Extract the (X, Y) coordinate from the center of the cell holding the provided text.  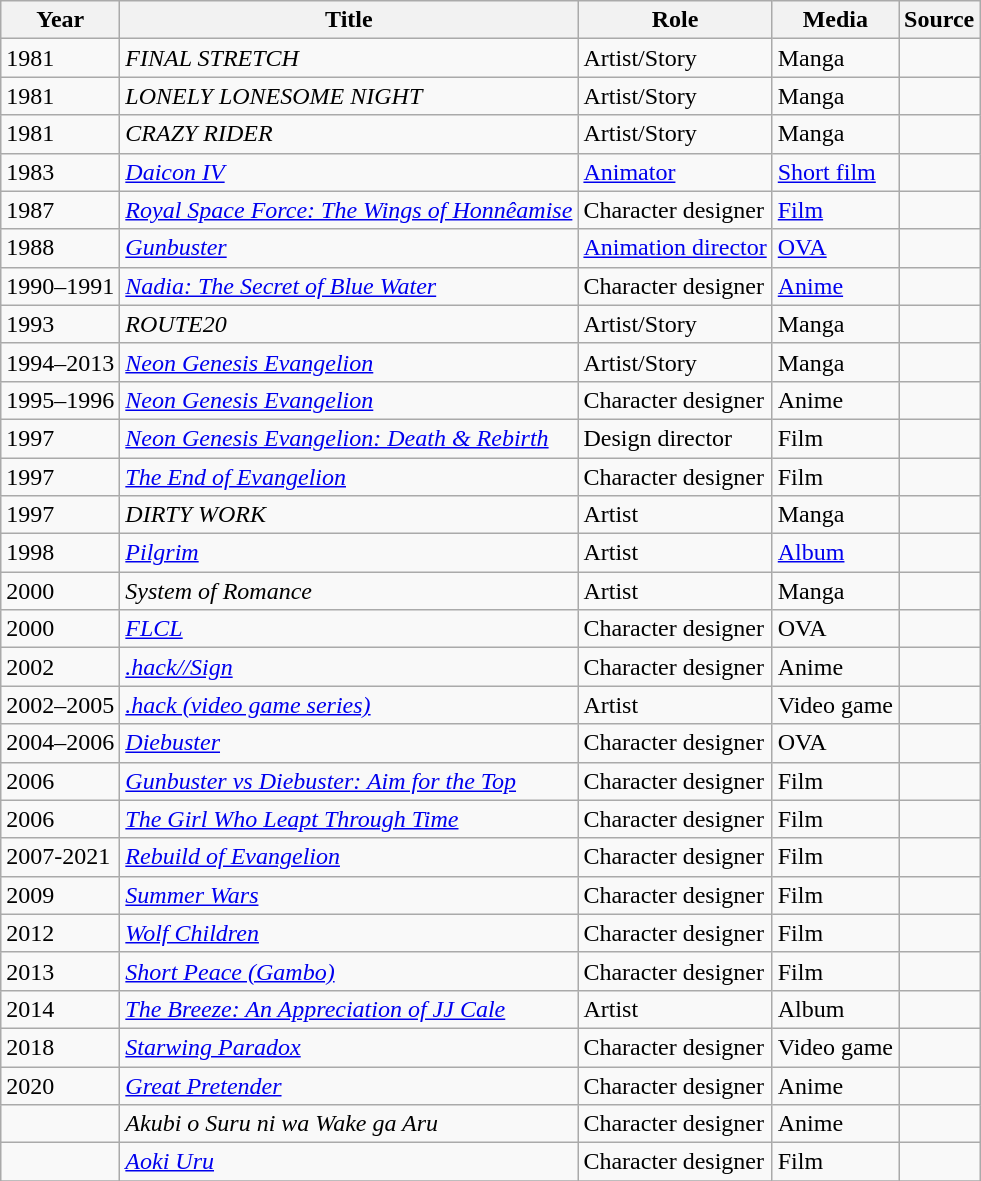
CRAZY RIDER (349, 134)
Summer Wars (349, 895)
Gunbuster (349, 248)
.hack//Sign (349, 667)
Wolf Children (349, 933)
Role (675, 20)
2002 (60, 667)
2014 (60, 1009)
Year (60, 20)
DIRTY WORK (349, 515)
1987 (60, 210)
ROUTE20 (349, 324)
Design director (675, 438)
1988 (60, 248)
Neon Genesis Evangelion: Death & Rebirth (349, 438)
1998 (60, 553)
Daicon IV (349, 172)
1990–1991 (60, 286)
Source (938, 20)
2007-2021 (60, 857)
1983 (60, 172)
2020 (60, 1085)
Short film (835, 172)
Aoki Uru (349, 1162)
The Breeze: An Appreciation of JJ Cale (349, 1009)
Short Peace (Gambo) (349, 971)
Akubi o Suru ni wa Wake ga Aru (349, 1124)
Royal Space Force: The Wings of Honnêamise (349, 210)
2004–2006 (60, 743)
2013 (60, 971)
2018 (60, 1047)
2012 (60, 933)
Media (835, 20)
The End of Evangelion (349, 477)
1994–2013 (60, 362)
Nadia: The Secret of Blue Water (349, 286)
Pilgrim (349, 553)
Animator (675, 172)
2002–2005 (60, 705)
Title (349, 20)
Animation director (675, 248)
Gunbuster vs Diebuster: Aim for the Top (349, 781)
1993 (60, 324)
Diebuster (349, 743)
The Girl Who Leapt Through Time (349, 819)
LONELY LONESOME NIGHT (349, 96)
Great Pretender (349, 1085)
1995–1996 (60, 400)
.hack (video game series) (349, 705)
Rebuild of Evangelion (349, 857)
System of Romance (349, 591)
2009 (60, 895)
FLCL (349, 629)
FINAL STRETCH (349, 58)
Starwing Paradox (349, 1047)
